Identify which cell holds the provided text, then report its (X, Y) central coordinate. 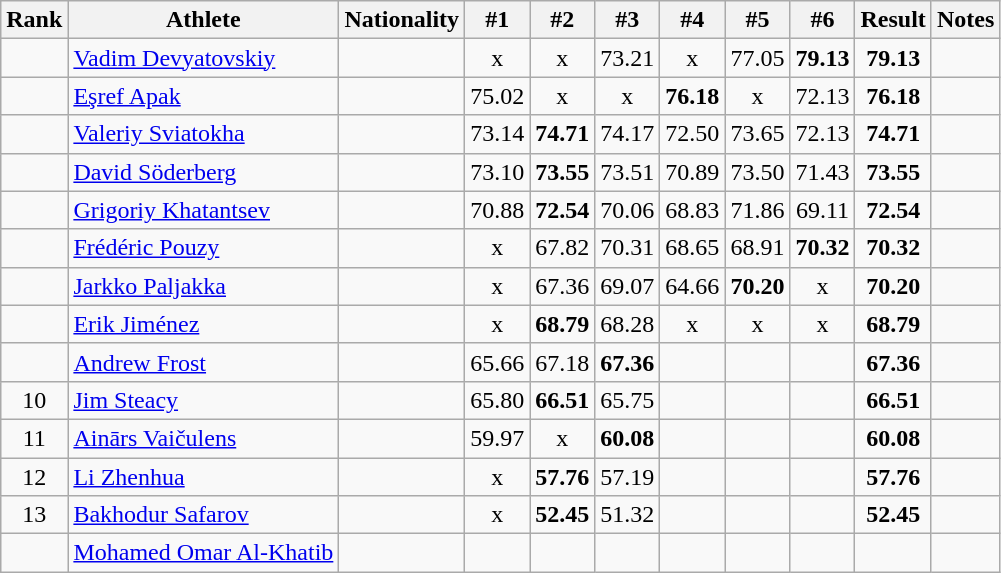
67.82 (562, 248)
Rank (34, 20)
11 (34, 438)
70.89 (692, 172)
68.28 (628, 324)
69.07 (628, 286)
65.75 (628, 400)
74.17 (628, 134)
59.97 (498, 438)
70.88 (498, 210)
Andrew Frost (204, 362)
Bakhodur Safarov (204, 515)
#3 (628, 20)
Frédéric Pouzy (204, 248)
#2 (562, 20)
Valeriy Sviatokha (204, 134)
Eşref Apak (204, 96)
70.06 (628, 210)
Result (893, 20)
Jim Steacy (204, 400)
71.43 (822, 172)
73.10 (498, 172)
Erik Jiménez (204, 324)
68.91 (758, 248)
71.86 (758, 210)
73.14 (498, 134)
67.18 (562, 362)
Ainārs Vaičulens (204, 438)
#6 (822, 20)
#4 (692, 20)
13 (34, 515)
75.02 (498, 96)
Grigoriy Khatantsev (204, 210)
65.66 (498, 362)
David Söderberg (204, 172)
65.80 (498, 400)
73.65 (758, 134)
Li Zhenhua (204, 477)
12 (34, 477)
72.50 (692, 134)
70.31 (628, 248)
77.05 (758, 58)
68.83 (692, 210)
64.66 (692, 286)
#1 (498, 20)
#5 (758, 20)
Notes (965, 20)
73.21 (628, 58)
10 (34, 400)
73.51 (628, 172)
51.32 (628, 515)
73.50 (758, 172)
Jarkko Paljakka (204, 286)
68.65 (692, 248)
Mohamed Omar Al-Khatib (204, 553)
Vadim Devyatovskiy (204, 58)
69.11 (822, 210)
Nationality (402, 20)
57.19 (628, 477)
Athlete (204, 20)
